From the cell containing the given text, extract its center point as [x, y] coordinate. 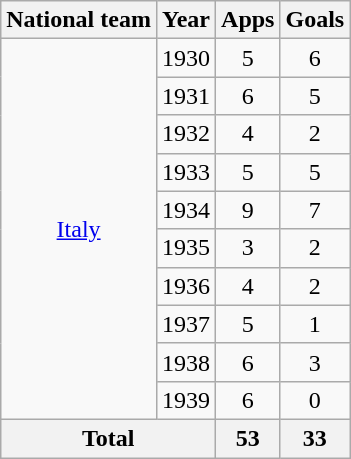
0 [315, 400]
9 [248, 210]
1933 [186, 172]
7 [315, 210]
Total [108, 438]
1934 [186, 210]
Apps [248, 20]
1937 [186, 324]
1932 [186, 134]
1939 [186, 400]
Goals [315, 20]
National team [79, 20]
1935 [186, 248]
Year [186, 20]
1936 [186, 286]
Italy [79, 230]
1930 [186, 58]
1938 [186, 362]
1 [315, 324]
1931 [186, 96]
33 [315, 438]
53 [248, 438]
